Output the [X, Y] coordinate of the center of the cell containing the given text.  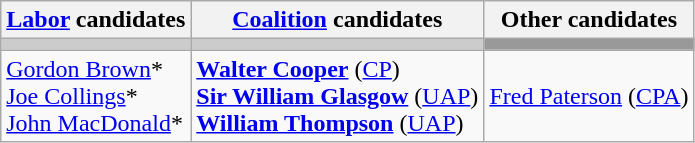
Fred Paterson (CPA) [589, 96]
Other candidates [589, 20]
Labor candidates [96, 20]
Coalition candidates [338, 20]
Gordon Brown*Joe Collings*John MacDonald* [96, 96]
Walter Cooper (CP)Sir William Glasgow (UAP)William Thompson (UAP) [338, 96]
